Output the (x, y) coordinate of the center of the cell containing the given text.  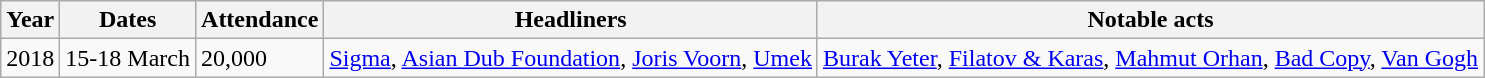
Headliners (571, 20)
15-18 March (128, 58)
Sigma, Asian Dub Foundation, Joris Voorn, Umek (571, 58)
2018 (30, 58)
Attendance (260, 20)
Burak Yeter, Filatov & Karas, Mahmut Orhan, Bad Copy, Van Gogh (1150, 58)
Year (30, 20)
20,000 (260, 58)
Dates (128, 20)
Notable acts (1150, 20)
